Search for the cell housing the specified text and yield its (x, y) center coordinate. 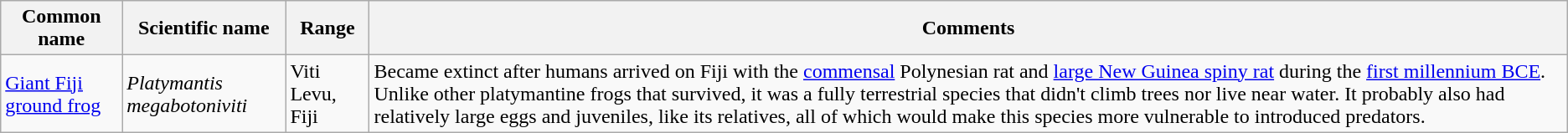
Viti Levu, Fiji (328, 94)
Range (328, 28)
Comments (968, 28)
Scientific name (204, 28)
Giant Fiji ground frog (62, 94)
Platymantis megabotoniviti (204, 94)
Common name (62, 28)
